Locate the cell with the specified text and output its [X, Y] center coordinate. 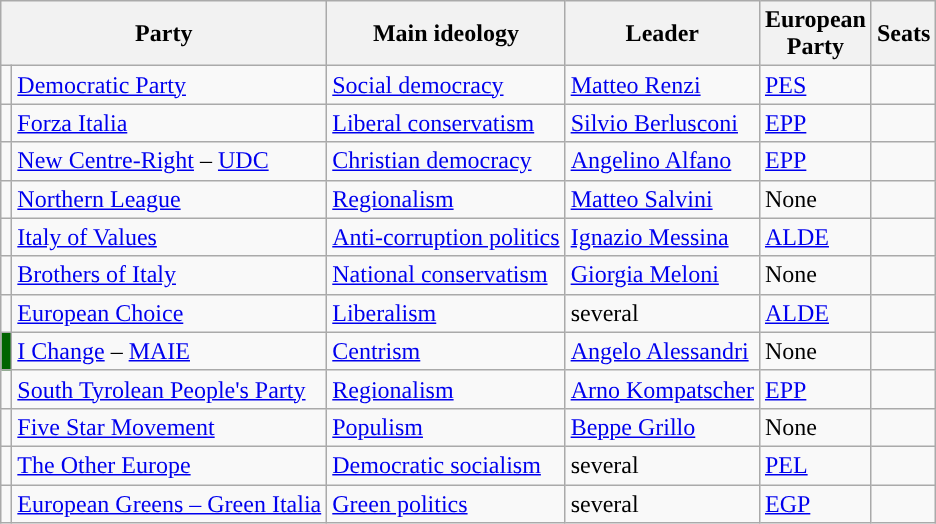
Arno Kompatscher [662, 389]
New Centre-Right – UDC [170, 161]
Five Star Movement [170, 427]
Democratic Party [170, 85]
Christian democracy [446, 161]
I Change – MAIE [170, 351]
Beppe Grillo [662, 427]
Green politics [446, 503]
Anti-corruption politics [446, 237]
Brothers of Italy [170, 275]
European Greens – Green Italia [170, 503]
European Choice [170, 313]
Italy of Values [170, 237]
Matteo Renzi [662, 85]
PES [815, 85]
Matteo Salvini [662, 199]
Ignazio Messina [662, 237]
European Party [815, 34]
Centrism [446, 351]
Forza Italia [170, 123]
Liberal conservatism [446, 123]
Northern League [170, 199]
Silvio Berlusconi [662, 123]
South Tyrolean People's Party [170, 389]
Party [164, 34]
Main ideology [446, 34]
Populism [446, 427]
National conservatism [446, 275]
The Other Europe [170, 465]
Angelino Alfano [662, 161]
Angelo Alessandri [662, 351]
Giorgia Meloni [662, 275]
Social democracy [446, 85]
EGP [815, 503]
Seats [903, 34]
PEL [815, 465]
Liberalism [446, 313]
Democratic socialism [446, 465]
Leader [662, 34]
